Determine the [X, Y] coordinate at the center of the cell enclosing the given text.  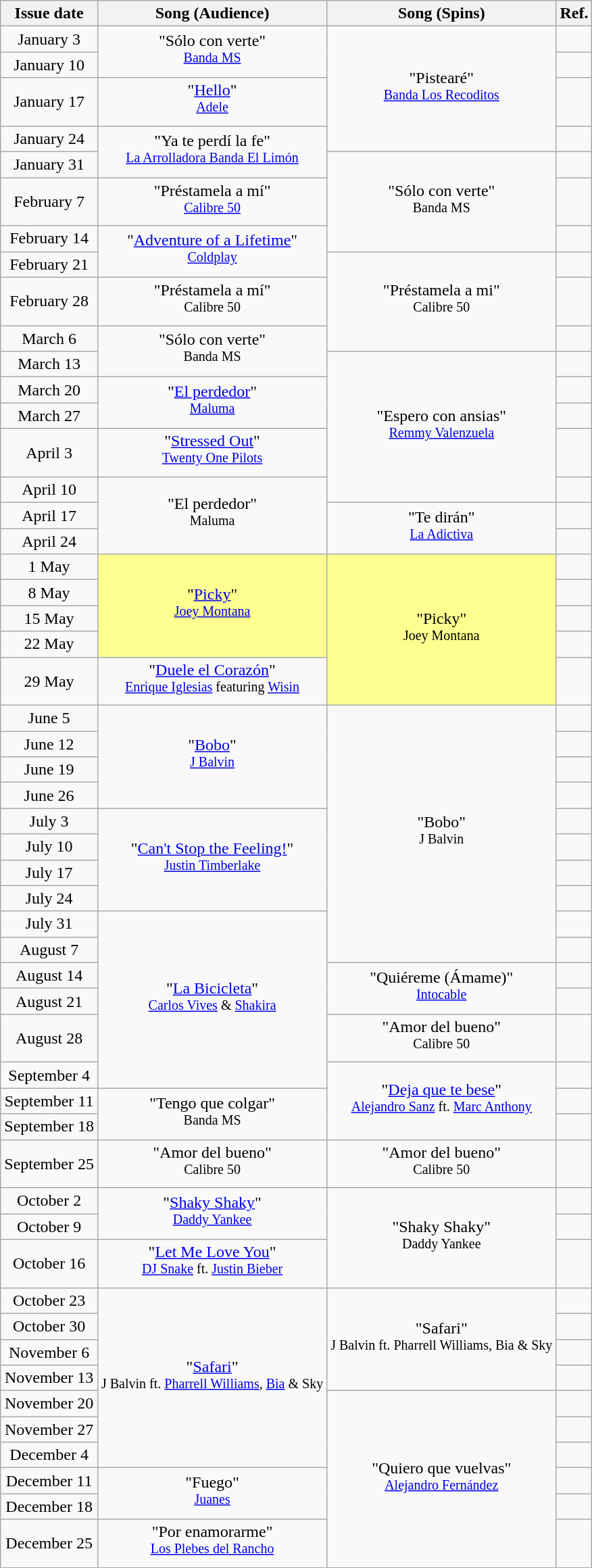
February 21 [49, 264]
November 20 [49, 1404]
8 May [49, 593]
15 May [49, 618]
"Hello"Adele [212, 102]
"La Bicicleta"Carlos Vives & Shakira [212, 1000]
1 May [49, 567]
"Quiero que vuelvas"Alejandro Fernández [442, 1479]
April 24 [49, 541]
Song (Spins) [442, 14]
January 17 [49, 102]
"Let Me Love You"DJ Snake ft. Justin Bieber [212, 1264]
"Can't Stop the Feeling!"Justin Timberlake [212, 860]
July 10 [49, 847]
August 28 [49, 1038]
July 31 [49, 924]
December 11 [49, 1481]
December 25 [49, 1544]
September 11 [49, 1101]
April 17 [49, 516]
"Stressed Out"Twenty One Pilots [212, 453]
October 16 [49, 1264]
April 10 [49, 490]
August 21 [49, 1001]
Issue date [49, 14]
"Ya te perdí la fe"La Arrolladora Banda El Limón [212, 151]
January 31 [49, 165]
"Espero con ansias"Remmy Valenzuela [442, 427]
February 28 [49, 301]
"Préstamela a mi"Calibre 50 [442, 301]
"Te dirán"La Adictiva [442, 529]
September 18 [49, 1127]
January 3 [49, 39]
April 3 [49, 453]
June 26 [49, 795]
June 5 [49, 718]
March 6 [49, 339]
22 May [49, 644]
March 27 [49, 416]
November 13 [49, 1378]
February 14 [49, 239]
"Fuego"Juanes [212, 1494]
"Deja que te bese"Alejandro Sanz ft. Marc Anthony [442, 1101]
January 10 [49, 65]
29 May [49, 681]
November 6 [49, 1352]
June 19 [49, 770]
"Adventure of a Lifetime"Coldplay [212, 251]
"Por enamorarme"Los Plebes del Rancho [212, 1544]
March 13 [49, 364]
October 2 [49, 1201]
December 4 [49, 1455]
October 9 [49, 1227]
August 7 [49, 950]
September 4 [49, 1075]
"Quiéreme (Ámame)"Intocable [442, 988]
November 27 [49, 1429]
"Tengo que colgar"Banda MS [212, 1114]
Ref. [574, 14]
March 20 [49, 390]
October 23 [49, 1300]
July 17 [49, 873]
June 12 [49, 744]
July 3 [49, 821]
September 25 [49, 1164]
August 14 [49, 975]
December 18 [49, 1506]
July 24 [49, 898]
Song (Audience) [212, 14]
February 7 [49, 202]
"Duele el Corazón"Enrique Iglesias featuring Wisin [212, 681]
October 30 [49, 1326]
January 24 [49, 139]
"Pistearé"Banda Los Recoditos [442, 89]
